Output the (X, Y) coordinate of the center of the cell containing the given text.  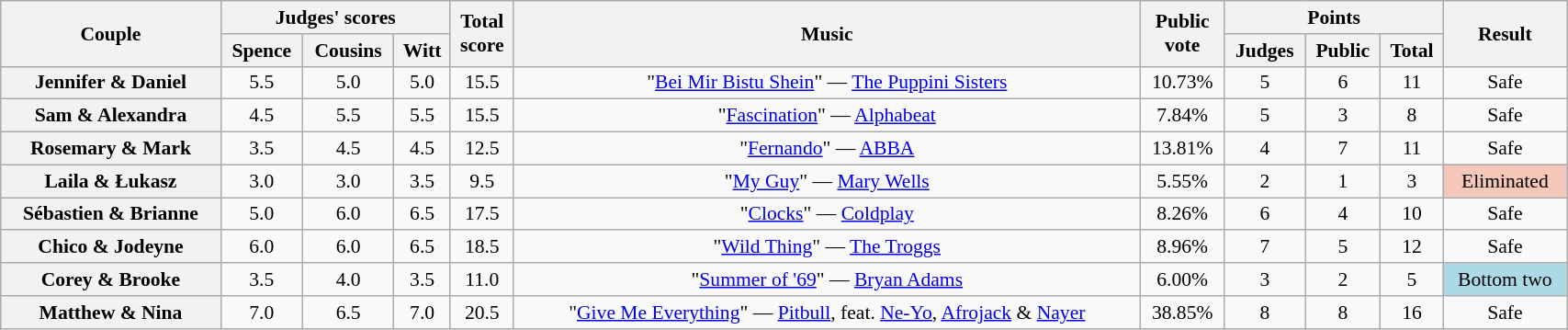
Spence (261, 51)
7.84% (1181, 116)
Totalscore (481, 33)
10 (1412, 214)
Points (1334, 17)
16 (1412, 313)
5.55% (1181, 181)
Matthew & Nina (110, 313)
8.96% (1181, 247)
Public (1343, 51)
Sam & Alexandra (110, 116)
12.5 (481, 149)
18.5 (481, 247)
Jennifer & Daniel (110, 83)
Result (1505, 33)
9.5 (481, 181)
Couple (110, 33)
Judges (1265, 51)
"Summer of '69" — Bryan Adams (827, 279)
6.00% (1181, 279)
"My Guy" — Mary Wells (827, 181)
Cousins (347, 51)
"Wild Thing" — The Troggs (827, 247)
12 (1412, 247)
Sébastien & Brianne (110, 214)
Corey & Brooke (110, 279)
"Clocks" — Coldplay (827, 214)
17.5 (481, 214)
4.0 (347, 279)
"Fernando" — ABBA (827, 149)
Chico & Jodeyne (110, 247)
Witt (423, 51)
11.0 (481, 279)
1 (1343, 181)
10.73% (1181, 83)
"Bei Mir Bistu Shein" — The Puppini Sisters (827, 83)
Music (827, 33)
Laila & Łukasz (110, 181)
13.81% (1181, 149)
Publicvote (1181, 33)
Judges' scores (335, 17)
20.5 (481, 313)
Eliminated (1505, 181)
Rosemary & Mark (110, 149)
8.26% (1181, 214)
38.85% (1181, 313)
Total (1412, 51)
"Fascination" — Alphabeat (827, 116)
Bottom two (1505, 279)
"Give Me Everything" — Pitbull, feat. Ne-Yo, Afrojack & Nayer (827, 313)
